Capture the cell that displays the provided text and extract its [X, Y] central coordinate. 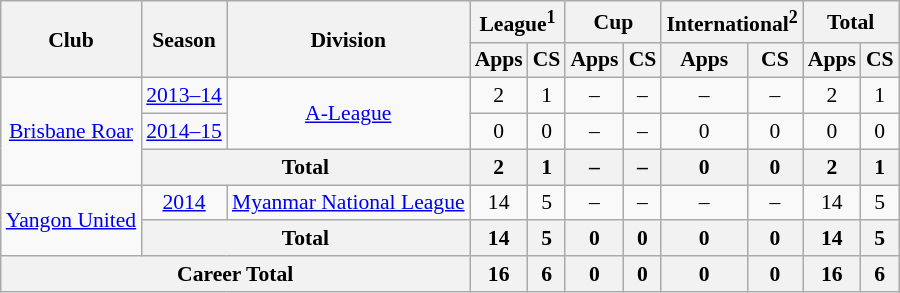
Club [71, 40]
2013–14 [184, 96]
International2 [732, 22]
2014–15 [184, 132]
Brisbane Roar [71, 132]
Cup [613, 22]
Yangon United [71, 220]
Myanmar National League [348, 203]
A-League [348, 114]
League1 [518, 22]
2014 [184, 203]
Career Total [236, 274]
Division [348, 40]
Season [184, 40]
